Output the [x, y] coordinate of the center of the cell containing the given text.  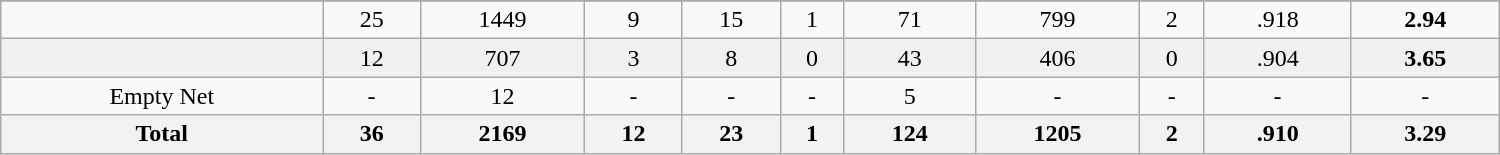
25 [372, 20]
15 [731, 20]
8 [731, 58]
3.29 [1425, 134]
5 [910, 96]
3 [634, 58]
799 [1057, 20]
1449 [502, 20]
707 [502, 58]
.910 [1278, 134]
43 [910, 58]
23 [731, 134]
3.65 [1425, 58]
9 [634, 20]
.918 [1278, 20]
2169 [502, 134]
36 [372, 134]
.904 [1278, 58]
406 [1057, 58]
1205 [1057, 134]
Empty Net [162, 96]
Total [162, 134]
71 [910, 20]
124 [910, 134]
2.94 [1425, 20]
